Find where the given text appears and provide that cell's center as [x, y] coordinate. 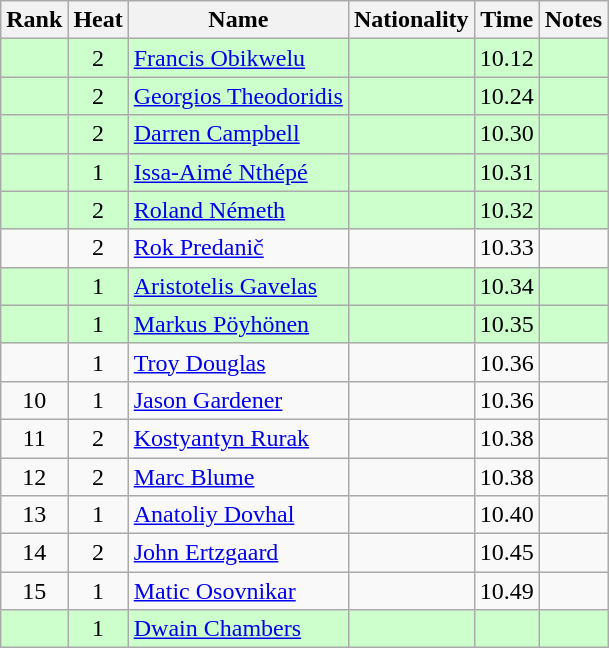
10.31 [506, 172]
Notes [573, 20]
Issa-Aimé Nthépé [238, 172]
Marc Blume [238, 477]
10.32 [506, 210]
Aristotelis Gavelas [238, 286]
10.34 [506, 286]
Rok Predanič [238, 248]
10.24 [506, 96]
15 [34, 591]
John Ertzgaard [238, 553]
14 [34, 553]
Time [506, 20]
12 [34, 477]
10.12 [506, 58]
10.40 [506, 515]
Name [238, 20]
10.35 [506, 324]
10 [34, 400]
Nationality [411, 20]
Dwain Chambers [238, 629]
Matic Osovnikar [238, 591]
Kostyantyn Rurak [238, 438]
10.49 [506, 591]
10.30 [506, 134]
Anatoliy Dovhal [238, 515]
Georgios Theodoridis [238, 96]
Darren Campbell [238, 134]
Heat [98, 20]
11 [34, 438]
Rank [34, 20]
Francis Obikwelu [238, 58]
10.33 [506, 248]
Jason Gardener [238, 400]
13 [34, 515]
10.45 [506, 553]
Roland Németh [238, 210]
Markus Pöyhönen [238, 324]
Troy Douglas [238, 362]
